Find where the given text appears and provide that cell's center as (X, Y) coordinate. 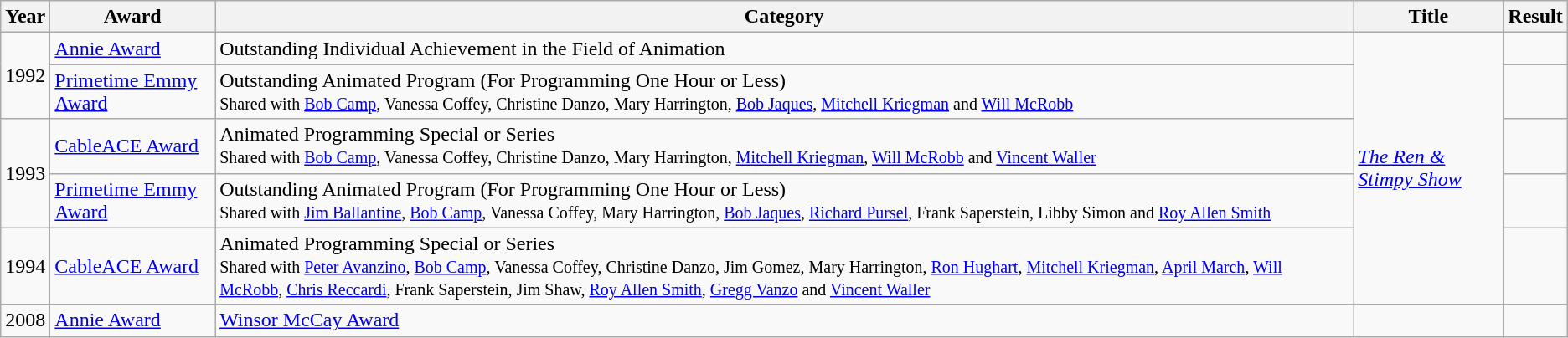
Category (784, 17)
2008 (25, 320)
Result (1535, 17)
Winsor McCay Award (784, 320)
Year (25, 17)
Title (1429, 17)
Outstanding Individual Achievement in the Field of Animation (784, 49)
1993 (25, 173)
Award (132, 17)
The Ren & Stimpy Show (1429, 169)
1994 (25, 266)
1992 (25, 75)
